Locate the cell with the specified text and output its (x, y) center coordinate. 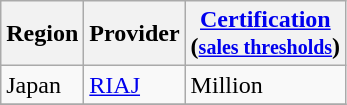
Million (266, 85)
Japan (42, 85)
Certification(sales thresholds) (266, 34)
Provider (134, 34)
RIAJ (134, 85)
Region (42, 34)
